Capture the cell that displays the provided text and extract its (X, Y) central coordinate. 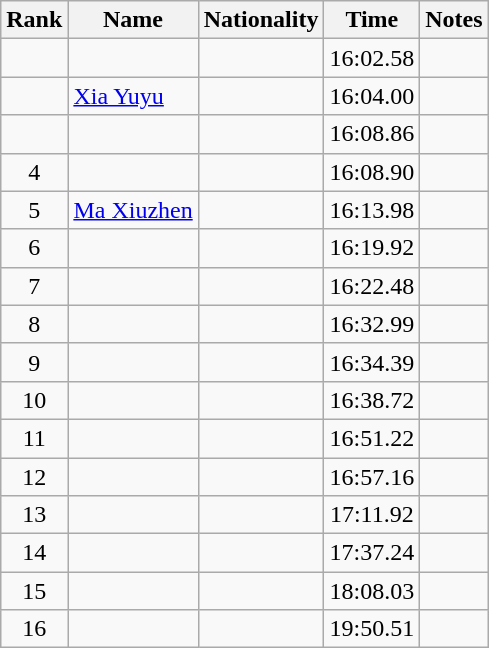
Ma Xiuzhen (133, 210)
17:37.24 (372, 553)
16:57.16 (372, 477)
Time (372, 20)
15 (34, 591)
10 (34, 400)
16:51.22 (372, 438)
16:19.92 (372, 248)
Name (133, 20)
4 (34, 172)
16:08.90 (372, 172)
16 (34, 629)
16:38.72 (372, 400)
13 (34, 515)
11 (34, 438)
Notes (454, 20)
12 (34, 477)
9 (34, 362)
Nationality (261, 20)
16:04.00 (372, 96)
7 (34, 286)
18:08.03 (372, 591)
16:02.58 (372, 58)
16:32.99 (372, 324)
8 (34, 324)
16:08.86 (372, 134)
Xia Yuyu (133, 96)
Rank (34, 20)
5 (34, 210)
19:50.51 (372, 629)
16:13.98 (372, 210)
14 (34, 553)
6 (34, 248)
16:22.48 (372, 286)
16:34.39 (372, 362)
17:11.92 (372, 515)
